Locate the cell with the specified text and output its (x, y) center coordinate. 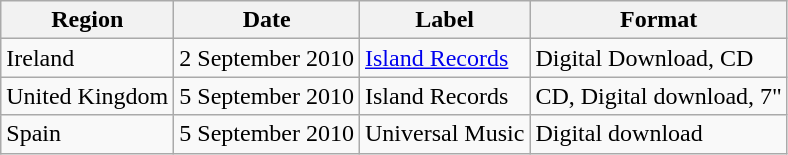
Label (445, 20)
Digital download (659, 134)
2 September 2010 (267, 58)
Region (88, 20)
Ireland (88, 58)
CD, Digital download, 7" (659, 96)
United Kingdom (88, 96)
Spain (88, 134)
Date (267, 20)
Universal Music (445, 134)
Format (659, 20)
Digital Download, CD (659, 58)
